Determine the (X, Y) coordinate at the center of the cell enclosing the given text.  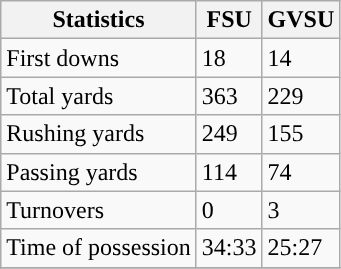
229 (301, 96)
14 (301, 58)
34:33 (229, 248)
74 (301, 172)
25:27 (301, 248)
0 (229, 210)
FSU (229, 20)
18 (229, 58)
First downs (99, 58)
Time of possession (99, 248)
Rushing yards (99, 134)
GVSU (301, 20)
363 (229, 96)
155 (301, 134)
Turnovers (99, 210)
249 (229, 134)
114 (229, 172)
Passing yards (99, 172)
Statistics (99, 20)
3 (301, 210)
Total yards (99, 96)
